Search for the cell housing the specified text and yield its [X, Y] center coordinate. 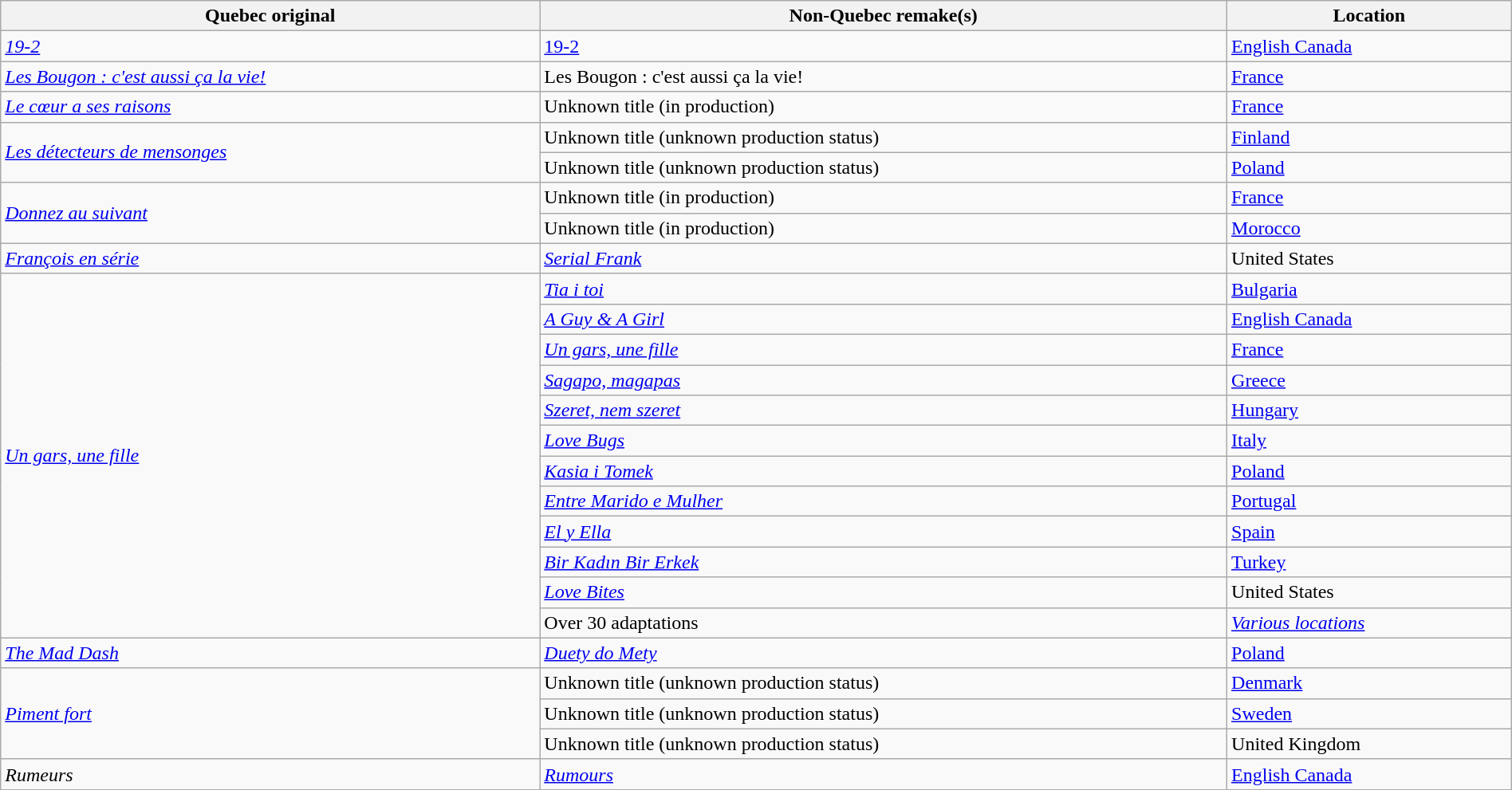
United Kingdom [1370, 744]
Entre Marido e Mulher [884, 501]
Non-Quebec remake(s) [884, 16]
Sagapo, magapas [884, 380]
Piment fort [270, 713]
Serial Frank [884, 258]
Tia i toi [884, 289]
Duety do Mety [884, 653]
Denmark [1370, 683]
Portugal [1370, 501]
Rumours [884, 774]
Bir Kadın Bir Erkek [884, 562]
Les détecteurs de mensonges [270, 152]
Love Bugs [884, 441]
Hungary [1370, 411]
A Guy & A Girl [884, 319]
Turkey [1370, 562]
Donnez au suivant [270, 213]
El y Ella [884, 532]
The Mad Dash [270, 653]
Finland [1370, 137]
Le cœur a ses raisons [270, 107]
Quebec original [270, 16]
Love Bites [884, 592]
Greece [1370, 380]
Sweden [1370, 713]
Italy [1370, 441]
François en série [270, 258]
Rumeurs [270, 774]
Kasia i Tomek [884, 471]
Over 30 adaptations [884, 623]
Location [1370, 16]
Bulgaria [1370, 289]
Szeret, nem szeret [884, 411]
Spain [1370, 532]
Morocco [1370, 228]
Various locations [1370, 623]
